Pinpoint the cell where the given text exists, returning its (x, y) midpoint coordinate. 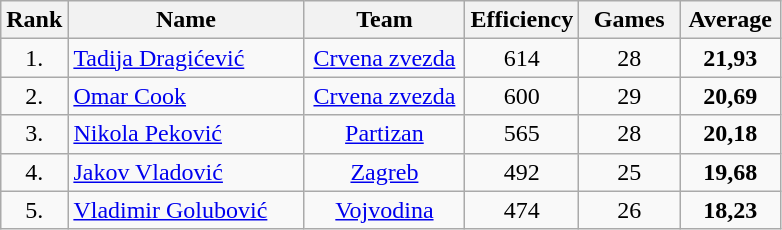
Average (730, 20)
20,69 (730, 96)
21,93 (730, 58)
25 (630, 172)
Games (630, 20)
19,68 (730, 172)
Zagreb (384, 172)
Team (384, 20)
4. (34, 172)
5. (34, 210)
1. (34, 58)
Name (186, 20)
20,18 (730, 134)
565 (522, 134)
29 (630, 96)
26 (630, 210)
614 (522, 58)
18,23 (730, 210)
600 (522, 96)
474 (522, 210)
Vojvodina (384, 210)
492 (522, 172)
Tadija Dragićević (186, 58)
Jakov Vladović (186, 172)
Partizan (384, 134)
Omar Cook (186, 96)
Rank (34, 20)
3. (34, 134)
Vladimir Golubović (186, 210)
Nikola Peković (186, 134)
2. (34, 96)
Efficiency (522, 20)
